Scan for the cell matching the given text and deliver its (x, y) coordinate at center. 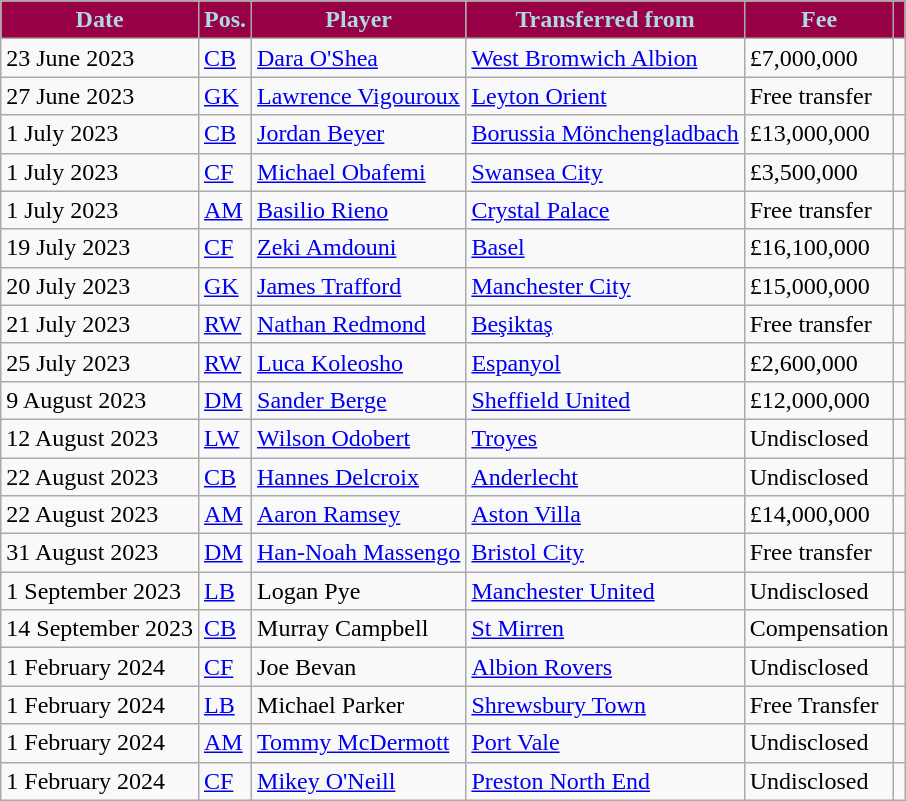
Basilio Rieno (359, 210)
£16,100,000 (819, 248)
£2,600,000 (819, 362)
Lawrence Vigouroux (359, 96)
£15,000,000 (819, 286)
£13,000,000 (819, 134)
James Trafford (359, 286)
27 June 2023 (100, 96)
Crystal Palace (605, 210)
20 July 2023 (100, 286)
19 July 2023 (100, 248)
Hannes Delcroix (359, 477)
Manchester United (605, 591)
Basel (605, 248)
Nathan Redmond (359, 324)
Borussia Mönchengladbach (605, 134)
Beşiktaş (605, 324)
Murray Campbell (359, 629)
St Mirren (605, 629)
Luca Koleosho (359, 362)
Port Vale (605, 743)
Transferred from (605, 20)
12 August 2023 (100, 438)
Joe Bevan (359, 667)
1 September 2023 (100, 591)
Swansea City (605, 172)
Shrewsbury Town (605, 705)
31 August 2023 (100, 553)
Preston North End (605, 781)
14 September 2023 (100, 629)
£12,000,000 (819, 400)
Pos. (224, 20)
23 June 2023 (100, 58)
Free Transfer (819, 705)
Aston Villa (605, 515)
Anderlecht (605, 477)
Tommy McDermott (359, 743)
Bristol City (605, 553)
Zeki Amdouni (359, 248)
Han-Noah Massengo (359, 553)
25 July 2023 (100, 362)
Compensation (819, 629)
Wilson Odobert (359, 438)
Player (359, 20)
Troyes (605, 438)
Sheffield United (605, 400)
Date (100, 20)
£14,000,000 (819, 515)
Mikey O'Neill (359, 781)
Logan Pye (359, 591)
£7,000,000 (819, 58)
9 August 2023 (100, 400)
Sander Berge (359, 400)
Fee (819, 20)
Michael Parker (359, 705)
Manchester City (605, 286)
Dara O'Shea (359, 58)
Aaron Ramsey (359, 515)
£3,500,000 (819, 172)
Espanyol (605, 362)
Michael Obafemi (359, 172)
West Bromwich Albion (605, 58)
21 July 2023 (100, 324)
Jordan Beyer (359, 134)
Albion Rovers (605, 667)
LW (224, 438)
Leyton Orient (605, 96)
